Return [X, Y] of the center of cell containing provided text 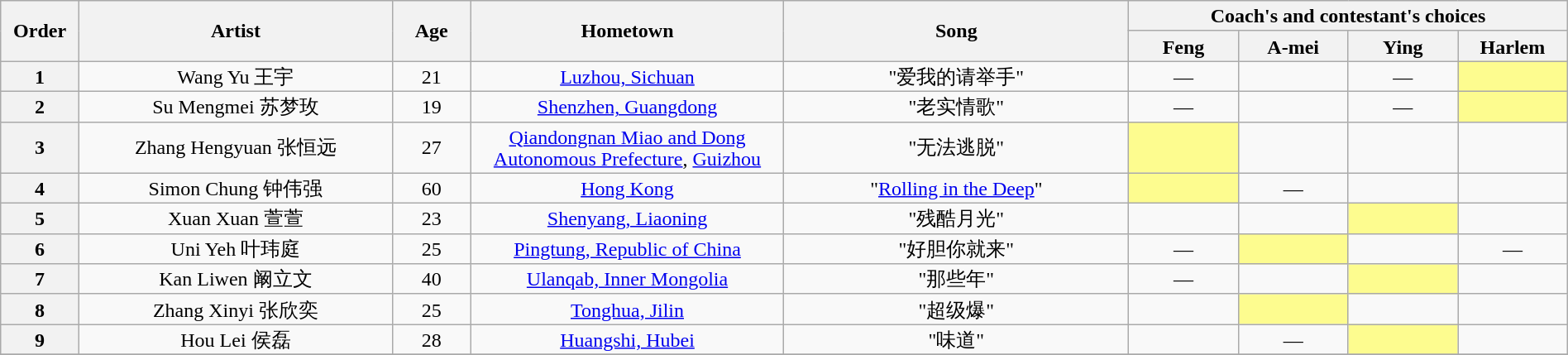
Harlem [1513, 46]
Uni Yeh 叶玮庭 [235, 248]
19 [432, 106]
"残酷月光" [956, 218]
Su Mengmei 苏梦玫 [235, 106]
Zhang Xinyi 张欣奕 [235, 309]
60 [432, 189]
Zhang Hengyuan 张恒远 [235, 147]
A-mei [1293, 46]
Hometown [627, 31]
Feng [1184, 46]
Shenzhen, Guangdong [627, 106]
"超级爆" [956, 309]
"好胆你就来" [956, 248]
"Rolling in the Deep" [956, 189]
4 [40, 189]
6 [40, 248]
"味道" [956, 339]
2 [40, 106]
"那些年" [956, 280]
21 [432, 76]
Qiandongnan Miao and Dong Autonomous Prefecture, Guizhou [627, 147]
9 [40, 339]
28 [432, 339]
3 [40, 147]
Coach's and contestant's choices [1348, 17]
8 [40, 309]
"爱我的请举手" [956, 76]
Wang Yu 王宇 [235, 76]
Song [956, 31]
Shenyang, Liaoning [627, 218]
"无法逃脱" [956, 147]
Hong Kong [627, 189]
Hou Lei 侯磊 [235, 339]
Ying [1403, 46]
Age [432, 31]
"老实情歌" [956, 106]
Xuan Xuan 萱萱 [235, 218]
1 [40, 76]
Pingtung, Republic of China [627, 248]
40 [432, 280]
Order [40, 31]
Simon Chung 钟伟强 [235, 189]
5 [40, 218]
Huangshi, Hubei [627, 339]
Luzhou, Sichuan [627, 76]
Ulanqab, Inner Mongolia [627, 280]
Tonghua, Jilin [627, 309]
27 [432, 147]
Artist [235, 31]
23 [432, 218]
7 [40, 280]
Kan Liwen 阚立文 [235, 280]
